Return the [x, y] coordinate for the center point of the cell that contains the specified text.  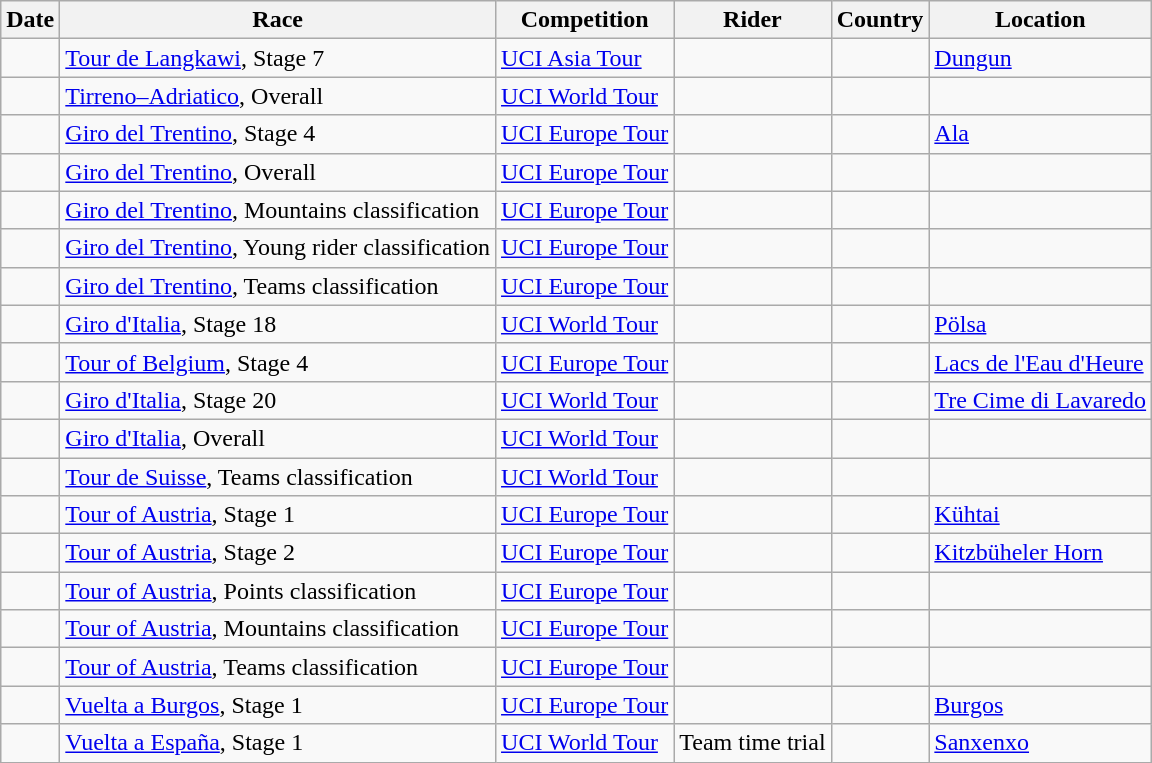
UCI Asia Tour [585, 58]
Giro d'Italia, Stage 18 [278, 324]
Giro del Trentino, Overall [278, 172]
Vuelta a Burgos, Stage 1 [278, 705]
Lacs de l'Eau d'Heure [1040, 362]
Tour of Austria, Stage 2 [278, 553]
Tour of Austria, Stage 1 [278, 515]
Tour of Austria, Points classification [278, 591]
Tour of Austria, Mountains classification [278, 629]
Country [880, 20]
Kitzbüheler Horn [1040, 553]
Dungun [1040, 58]
Ala [1040, 134]
Tour de Langkawi, Stage 7 [278, 58]
Team time trial [752, 743]
Giro del Trentino, Stage 4 [278, 134]
Pölsa [1040, 324]
Date [30, 20]
Burgos [1040, 705]
Location [1040, 20]
Competition [585, 20]
Tour de Suisse, Teams classification [278, 477]
Tirreno–Adriatico, Overall [278, 96]
Rider [752, 20]
Giro del Trentino, Young rider classification [278, 248]
Tour of Belgium, Stage 4 [278, 362]
Giro del Trentino, Teams classification [278, 286]
Kühtai [1040, 515]
Tre Cime di Lavaredo [1040, 400]
Tour of Austria, Teams classification [278, 667]
Giro d'Italia, Stage 20 [278, 400]
Sanxenxo [1040, 743]
Vuelta a España, Stage 1 [278, 743]
Giro d'Italia, Overall [278, 438]
Giro del Trentino, Mountains classification [278, 210]
Race [278, 20]
